Search for the cell housing the specified text and yield its (X, Y) center coordinate. 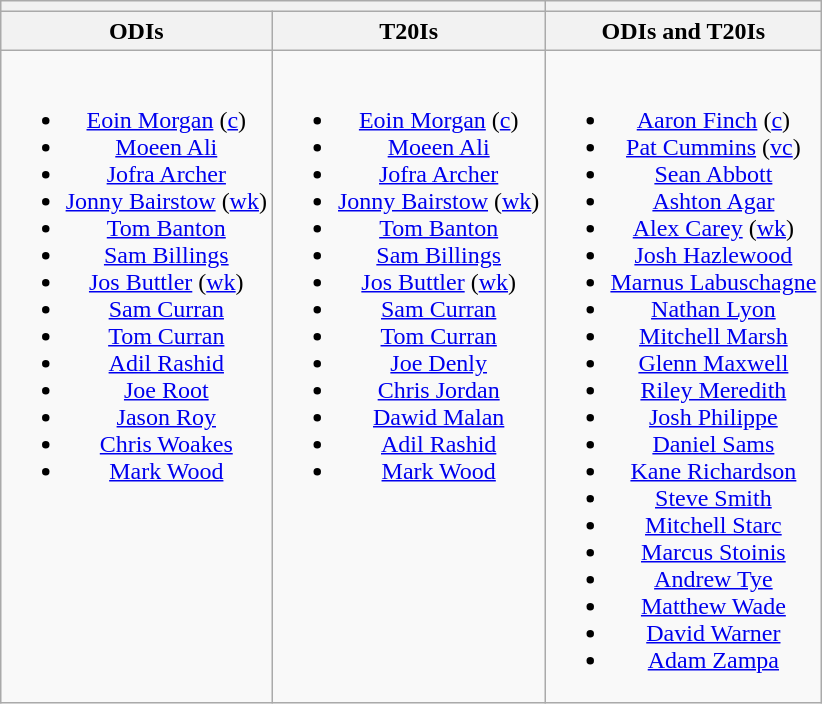
ODIs (136, 31)
ODIs and T20Is (684, 31)
T20Is (408, 31)
